Return the [X, Y] coordinate for the center point of the cell that contains the specified text.  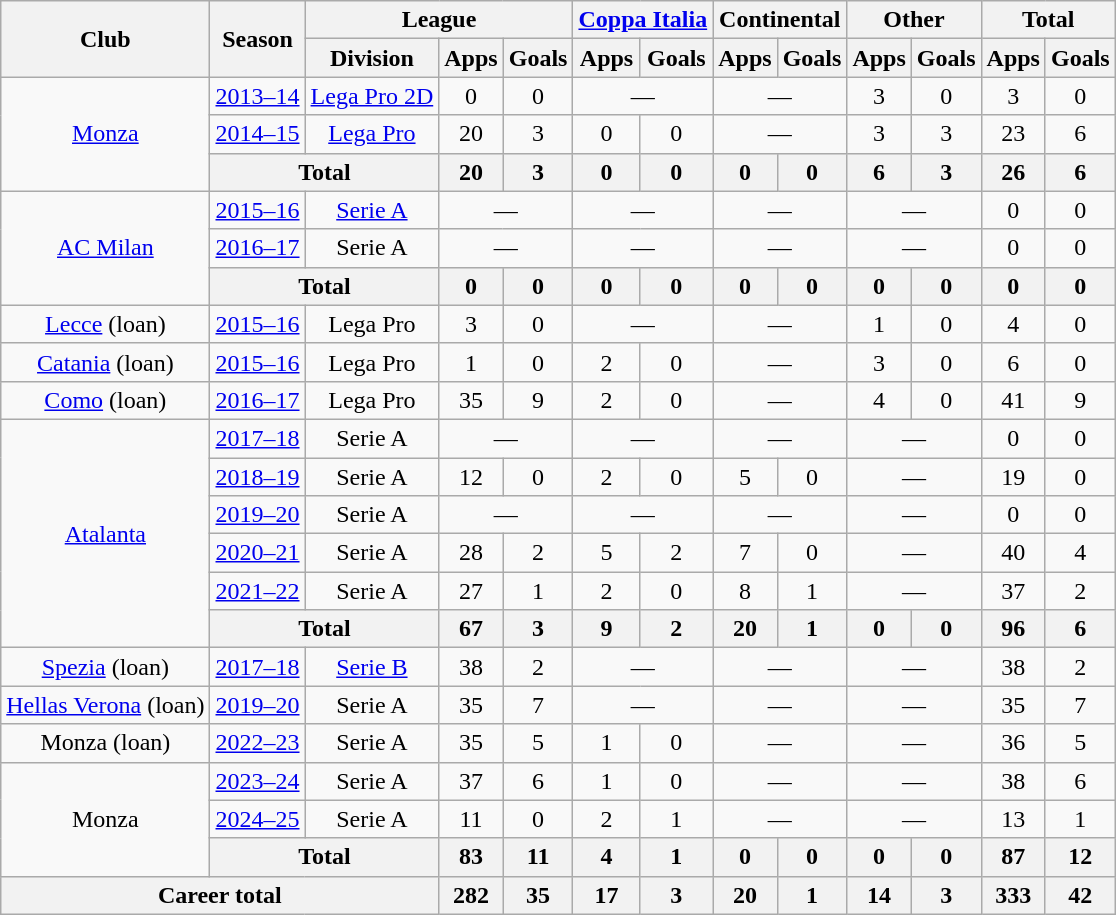
Atalanta [106, 533]
42 [1080, 895]
8 [745, 591]
2022–23 [258, 743]
Lega Pro 2D [372, 96]
41 [1013, 400]
26 [1013, 172]
League [439, 20]
Career total [220, 895]
2018–19 [258, 477]
Serie B [372, 667]
19 [1013, 477]
28 [471, 553]
Division [372, 58]
Club [106, 39]
2020–21 [258, 553]
40 [1013, 553]
2024–25 [258, 819]
87 [1013, 857]
333 [1013, 895]
Lecce (loan) [106, 324]
17 [606, 895]
96 [1013, 629]
2014–15 [258, 134]
Como (loan) [106, 400]
AC Milan [106, 248]
13 [1013, 819]
Other [914, 20]
27 [471, 591]
282 [471, 895]
Monza (loan) [106, 743]
Coppa Italia [643, 20]
23 [1013, 134]
14 [879, 895]
Continental [780, 20]
2013–14 [258, 96]
83 [471, 857]
Season [258, 39]
Catania (loan) [106, 362]
67 [471, 629]
Spezia (loan) [106, 667]
2021–22 [258, 591]
2023–24 [258, 781]
36 [1013, 743]
Hellas Verona (loan) [106, 705]
